Return the (X, Y) coordinate for the center point of the cell that contains the specified text.  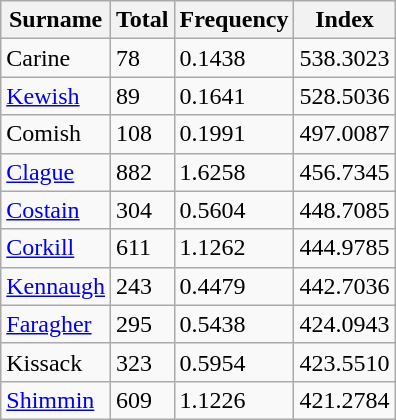
538.3023 (344, 58)
0.5604 (234, 210)
Costain (56, 210)
Kewish (56, 96)
456.7345 (344, 172)
108 (142, 134)
423.5510 (344, 362)
89 (142, 96)
295 (142, 324)
1.1262 (234, 248)
1.1226 (234, 400)
Frequency (234, 20)
Corkill (56, 248)
Kennaugh (56, 286)
Clague (56, 172)
Total (142, 20)
0.5954 (234, 362)
609 (142, 400)
0.1991 (234, 134)
Faragher (56, 324)
Index (344, 20)
0.1438 (234, 58)
Comish (56, 134)
304 (142, 210)
528.5036 (344, 96)
323 (142, 362)
1.6258 (234, 172)
497.0087 (344, 134)
448.7085 (344, 210)
424.0943 (344, 324)
611 (142, 248)
78 (142, 58)
0.1641 (234, 96)
882 (142, 172)
421.2784 (344, 400)
243 (142, 286)
444.9785 (344, 248)
442.7036 (344, 286)
Carine (56, 58)
0.5438 (234, 324)
Shimmin (56, 400)
0.4479 (234, 286)
Surname (56, 20)
Kissack (56, 362)
